Pinpoint the cell where the given text exists, returning its (X, Y) midpoint coordinate. 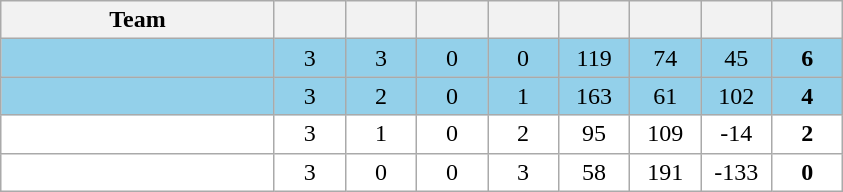
95 (594, 134)
119 (594, 58)
61 (666, 96)
102 (736, 96)
163 (594, 96)
-14 (736, 134)
-133 (736, 172)
191 (666, 172)
4 (808, 96)
74 (666, 58)
6 (808, 58)
Team (138, 20)
109 (666, 134)
58 (594, 172)
45 (736, 58)
